Provide the (X, Y) coordinate of the cell's center where the given text is located.  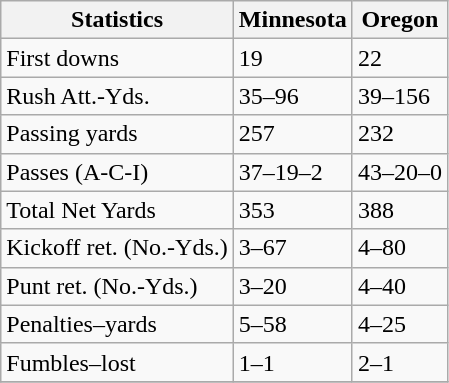
39–156 (400, 96)
Passes (A-C-I) (118, 172)
3–67 (292, 248)
19 (292, 58)
353 (292, 210)
257 (292, 134)
232 (400, 134)
Statistics (118, 20)
5–58 (292, 324)
Penalties–yards (118, 324)
3–20 (292, 286)
Punt ret. (No.-Yds.) (118, 286)
First downs (118, 58)
4–25 (400, 324)
22 (400, 58)
2–1 (400, 362)
Total Net Yards (118, 210)
388 (400, 210)
Kickoff ret. (No.-Yds.) (118, 248)
Minnesota (292, 20)
37–19–2 (292, 172)
35–96 (292, 96)
4–40 (400, 286)
1–1 (292, 362)
4–80 (400, 248)
Fumbles–lost (118, 362)
Passing yards (118, 134)
Oregon (400, 20)
Rush Att.-Yds. (118, 96)
43–20–0 (400, 172)
